Search for the cell housing the specified text and yield its (x, y) center coordinate. 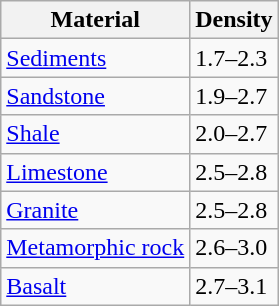
2.7–3.1 (234, 286)
Metamorphic rock (96, 248)
1.7–2.3 (234, 58)
Shale (96, 134)
Granite (96, 210)
Basalt (96, 286)
1.9–2.7 (234, 96)
2.0–2.7 (234, 134)
Material (96, 20)
Limestone (96, 172)
2.6–3.0 (234, 248)
Sediments (96, 58)
Sandstone (96, 96)
Density (234, 20)
